Capture the cell that displays the provided text and extract its [x, y] central coordinate. 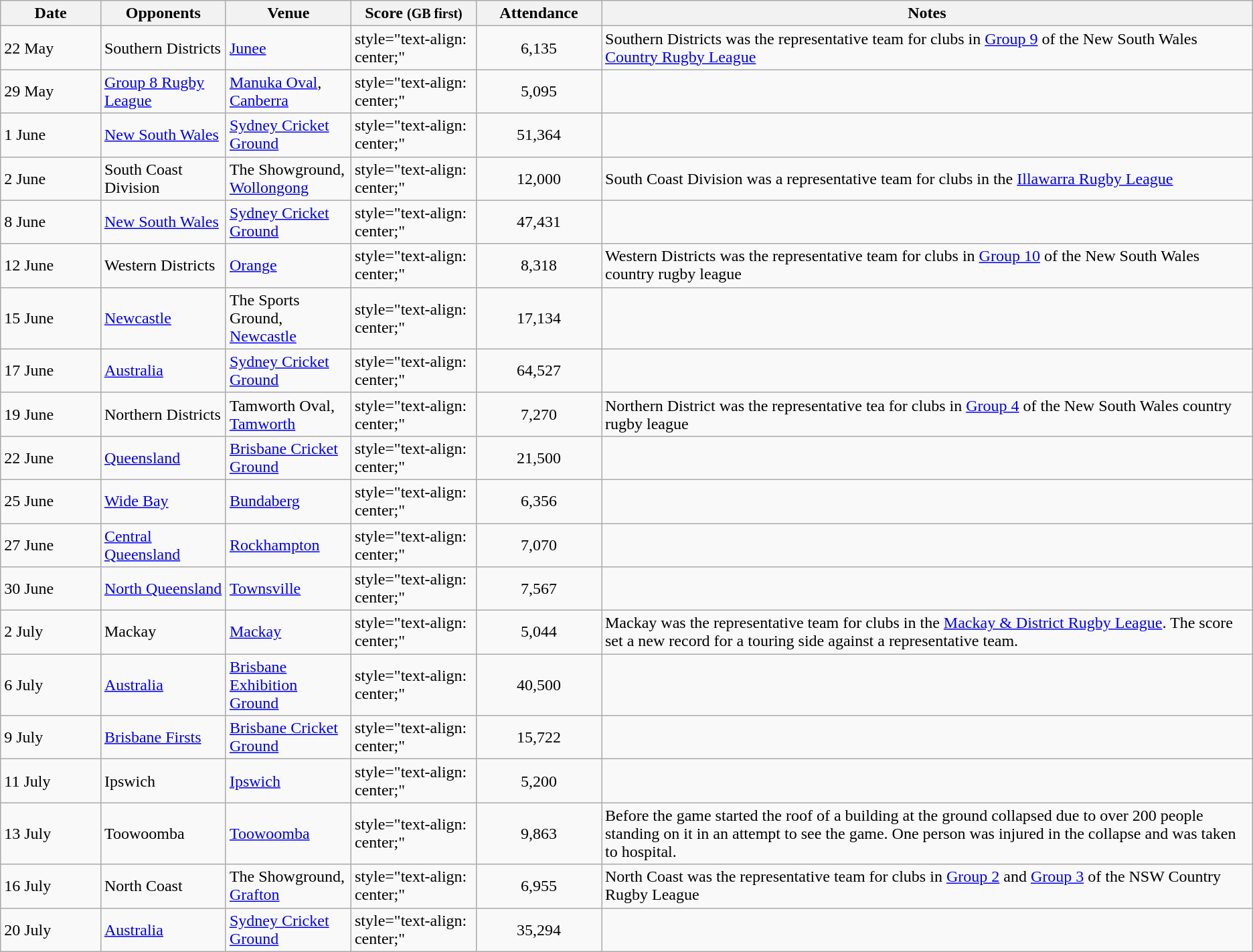
2 July [51, 632]
Venue [288, 13]
6,356 [538, 501]
9 July [51, 738]
Northern District was the representative tea for clubs in Group 4 of the New South Wales country rugby league [926, 414]
Manuka Oval, Canberra [288, 91]
Notes [926, 13]
Date [51, 13]
12,000 [538, 178]
Central Queensland [163, 545]
12 June [51, 265]
5,044 [538, 632]
16 July [51, 886]
19 June [51, 414]
Townsville [288, 589]
40,500 [538, 685]
South Coast Division [163, 178]
Northern Districts [163, 414]
Attendance [538, 13]
North Coast [163, 886]
Western Districts [163, 265]
30 June [51, 589]
North Queensland [163, 589]
Western Districts was the representative team for clubs in Group 10 of the New South Wales country rugby league [926, 265]
29 May [51, 91]
13 July [51, 834]
North Coast was the representative team for clubs in Group 2 and Group 3 of the NSW Country Rugby League [926, 886]
8,318 [538, 265]
11 July [51, 781]
Opponents [163, 13]
Group 8 Rugby League [163, 91]
22 May [51, 48]
Brisbane Exhibition Ground [288, 685]
2 June [51, 178]
15,722 [538, 738]
8 June [51, 222]
27 June [51, 545]
7,567 [538, 589]
9,863 [538, 834]
17,134 [538, 318]
25 June [51, 501]
Bundaberg [288, 501]
Queensland [163, 458]
Southern Districts was the representative team for clubs in Group 9 of the New South Wales Country Rugby League [926, 48]
5,200 [538, 781]
47,431 [538, 222]
Rockhampton [288, 545]
Junee [288, 48]
35,294 [538, 929]
Tamworth Oval, Tamworth [288, 414]
51,364 [538, 135]
Newcastle [163, 318]
20 July [51, 929]
Brisbane Firsts [163, 738]
1 June [51, 135]
Orange [288, 265]
15 June [51, 318]
6,135 [538, 48]
6,955 [538, 886]
Score (GB first) [414, 13]
7,270 [538, 414]
22 June [51, 458]
5,095 [538, 91]
South Coast Division was a representative team for clubs in the Illawarra Rugby League [926, 178]
Wide Bay [163, 501]
The Showground, Grafton [288, 886]
The Showground, Wollongong [288, 178]
21,500 [538, 458]
The Sports Ground, Newcastle [288, 318]
7,070 [538, 545]
64,527 [538, 371]
17 June [51, 371]
6 July [51, 685]
Southern Districts [163, 48]
